Determine the (X, Y) coordinate at the center of the cell enclosing the given text.  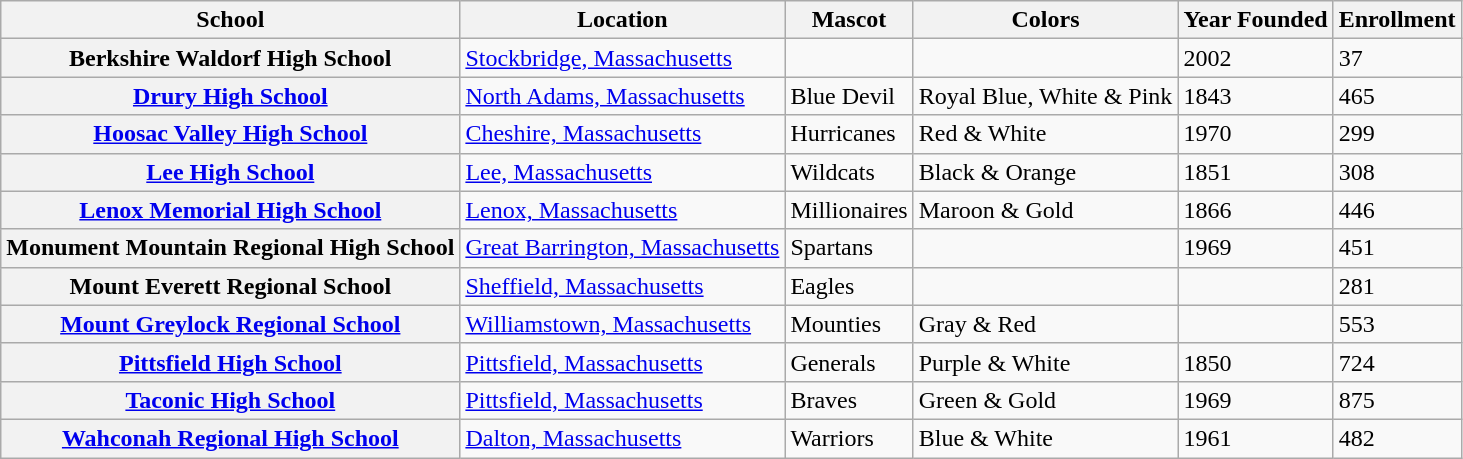
Lenox Memorial High School (230, 210)
Year Founded (1256, 20)
Cheshire, Massachusetts (622, 134)
Hurricanes (849, 134)
Red & White (1046, 134)
Millionaires (849, 210)
Colors (1046, 20)
Pittsfield High School (230, 362)
Dalton, Massachusetts (622, 438)
Taconic High School (230, 400)
North Adams, Massachusetts (622, 96)
Royal Blue, White & Pink (1046, 96)
Monument Mountain Regional High School (230, 248)
Stockbridge, Massachusetts (622, 58)
Black & Orange (1046, 172)
875 (1397, 400)
Green & Gold (1046, 400)
724 (1397, 362)
308 (1397, 172)
Blue & White (1046, 438)
Wahconah Regional High School (230, 438)
Lee, Massachusetts (622, 172)
Enrollment (1397, 20)
299 (1397, 134)
Gray & Red (1046, 324)
Maroon & Gold (1046, 210)
553 (1397, 324)
Generals (849, 362)
Mount Greylock Regional School (230, 324)
1843 (1256, 96)
281 (1397, 286)
Sheffield, Massachusetts (622, 286)
1866 (1256, 210)
Mount Everett Regional School (230, 286)
Lee High School (230, 172)
Eagles (849, 286)
Purple & White (1046, 362)
1970 (1256, 134)
451 (1397, 248)
2002 (1256, 58)
Williamstown, Massachusetts (622, 324)
Wildcats (849, 172)
Warriors (849, 438)
Braves (849, 400)
Location (622, 20)
1851 (1256, 172)
446 (1397, 210)
482 (1397, 438)
37 (1397, 58)
1850 (1256, 362)
School (230, 20)
Hoosac Valley High School (230, 134)
Lenox, Massachusetts (622, 210)
Mascot (849, 20)
Blue Devil (849, 96)
1961 (1256, 438)
Great Barrington, Massachusetts (622, 248)
Drury High School (230, 96)
465 (1397, 96)
Berkshire Waldorf High School (230, 58)
Mounties (849, 324)
Spartans (849, 248)
